Provide the [X, Y] coordinate of the cell's center where the given text is located.  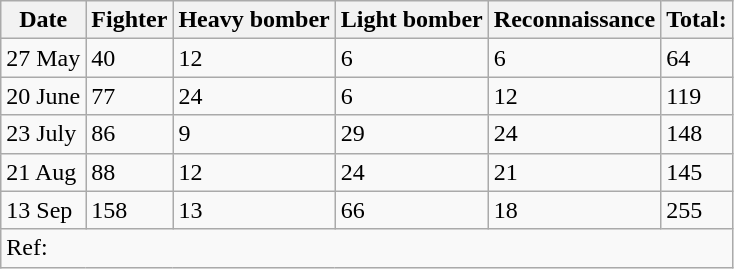
Heavy bomber [254, 20]
27 May [44, 58]
23 July [44, 134]
88 [130, 172]
119 [697, 96]
9 [254, 134]
77 [130, 96]
Total: [697, 20]
21 Aug [44, 172]
21 [574, 172]
Light bomber [412, 20]
Reconnaissance [574, 20]
Ref: [366, 248]
148 [697, 134]
66 [412, 210]
Date [44, 20]
20 June [44, 96]
13 [254, 210]
86 [130, 134]
Fighter [130, 20]
158 [130, 210]
18 [574, 210]
64 [697, 58]
13 Sep [44, 210]
29 [412, 134]
255 [697, 210]
40 [130, 58]
145 [697, 172]
